Capture the cell that displays the provided text and extract its [X, Y] central coordinate. 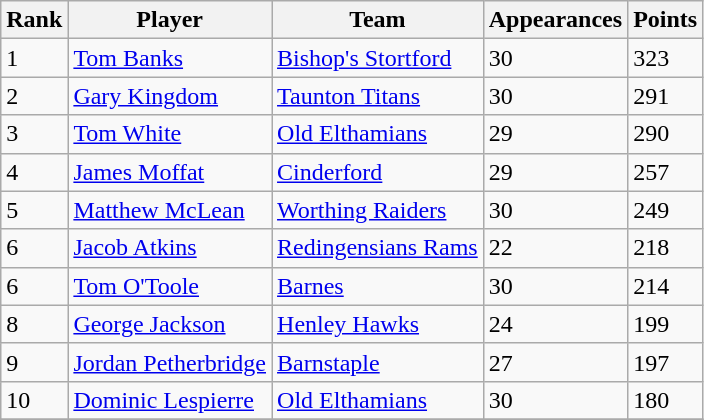
Worthing Raiders [378, 210]
24 [555, 324]
199 [666, 324]
Jordan Petherbridge [170, 362]
4 [34, 172]
291 [666, 96]
257 [666, 172]
214 [666, 286]
Player [170, 20]
Team [378, 20]
Gary Kingdom [170, 96]
Rank [34, 20]
Dominic Lespierre [170, 400]
Tom O'Toole [170, 286]
Matthew McLean [170, 210]
James Moffat [170, 172]
2 [34, 96]
323 [666, 58]
27 [555, 362]
Cinderford [378, 172]
22 [555, 248]
Redingensians Rams [378, 248]
Jacob Atkins [170, 248]
Taunton Titans [378, 96]
3 [34, 134]
Bishop's Stortford [378, 58]
5 [34, 210]
Henley Hawks [378, 324]
Appearances [555, 20]
218 [666, 248]
180 [666, 400]
8 [34, 324]
249 [666, 210]
Points [666, 20]
Barnstaple [378, 362]
Tom Banks [170, 58]
9 [34, 362]
290 [666, 134]
197 [666, 362]
1 [34, 58]
10 [34, 400]
Barnes [378, 286]
Tom White [170, 134]
George Jackson [170, 324]
